Detect which cell encompasses the target text, then output its (X, Y) center coordinate. 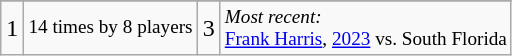
3 (208, 28)
14 times by 8 players (110, 28)
Most recent:Frank Harris, 2023 vs. South Florida (366, 28)
1 (12, 28)
